Determine the (X, Y) coordinate at the center of the cell enclosing the given text.  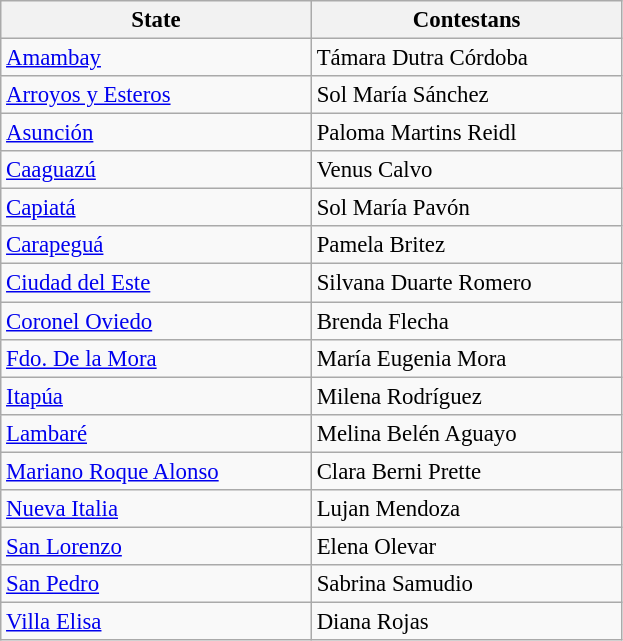
Elena Olevar (466, 546)
Amambay (156, 58)
Clara Berni Prette (466, 471)
Melina Belén Aguayo (466, 433)
Sabrina Samudio (466, 584)
State (156, 20)
Nueva Italia (156, 509)
Paloma Martins Reidl (466, 133)
Sol María Pavón (466, 208)
San Lorenzo (156, 546)
Mariano Roque Alonso (156, 471)
Arroyos y Esteros (156, 95)
Diana Rojas (466, 621)
Milena Rodríguez (466, 396)
Silvana Duarte Romero (466, 283)
Pamela Britez (466, 245)
Lambaré (156, 433)
Contestans (466, 20)
San Pedro (156, 584)
Carapeguá (156, 245)
Itapúa (156, 396)
Caaguazú (156, 170)
Brenda Flecha (466, 321)
Fdo. De la Mora (156, 358)
Coronel Oviedo (156, 321)
Villa Elisa (156, 621)
Asunción (156, 133)
Venus Calvo (466, 170)
Ciudad del Este (156, 283)
Capiatá (156, 208)
Sol María Sánchez (466, 95)
Támara Dutra Córdoba (466, 58)
Lujan Mendoza (466, 509)
María Eugenia Mora (466, 358)
